Return the [x, y] coordinate for the center point of the cell that contains the specified text.  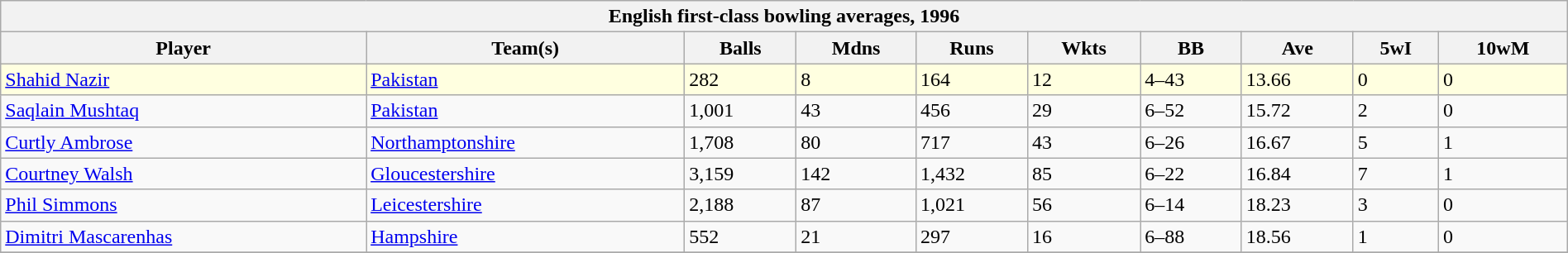
10wM [1503, 48]
BB [1191, 48]
Runs [971, 48]
297 [971, 236]
13.66 [1297, 79]
15.72 [1297, 111]
2,188 [741, 205]
6–14 [1191, 205]
4–43 [1191, 79]
Curtly Ambrose [184, 142]
282 [741, 79]
87 [857, 205]
56 [1083, 205]
142 [857, 174]
Gloucestershire [526, 174]
Courtney Walsh [184, 174]
Leicestershire [526, 205]
6–26 [1191, 142]
164 [971, 79]
Team(s) [526, 48]
Mdns [857, 48]
21 [857, 236]
1,708 [741, 142]
6–88 [1191, 236]
Hampshire [526, 236]
Ave [1297, 48]
Wkts [1083, 48]
18.23 [1297, 205]
16.67 [1297, 142]
Balls [741, 48]
Player [184, 48]
6–52 [1191, 111]
16 [1083, 236]
29 [1083, 111]
Shahid Nazir [184, 79]
Saqlain Mushtaq [184, 111]
Northamptonshire [526, 142]
18.56 [1297, 236]
8 [857, 79]
16.84 [1297, 174]
3 [1396, 205]
Phil Simmons [184, 205]
1,001 [741, 111]
80 [857, 142]
1,432 [971, 174]
2 [1396, 111]
717 [971, 142]
5 [1396, 142]
456 [971, 111]
6–22 [1191, 174]
English first-class bowling averages, 1996 [784, 17]
Dimitri Mascarenhas [184, 236]
552 [741, 236]
3,159 [741, 174]
1,021 [971, 205]
5wI [1396, 48]
7 [1396, 174]
85 [1083, 174]
12 [1083, 79]
